Find where the given text appears and provide that cell's center as (X, Y) coordinate. 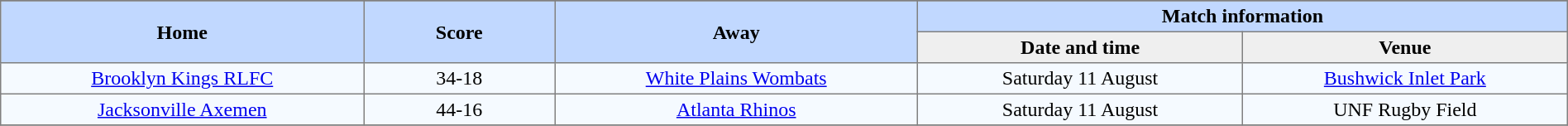
Score (460, 31)
Jacksonville Axemen (182, 109)
Date and time (1080, 47)
White Plains Wombats (736, 79)
34-18 (460, 79)
Atlanta Rhinos (736, 109)
Away (736, 31)
Bushwick Inlet Park (1404, 79)
Match information (1243, 17)
Home (182, 31)
44-16 (460, 109)
Brooklyn Kings RLFC (182, 79)
UNF Rugby Field (1404, 109)
Venue (1404, 47)
